Return (x, y) of the center of cell containing provided text 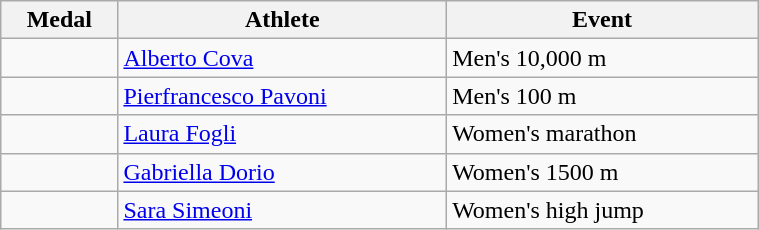
Gabriella Dorio (282, 172)
Men's 100 m (602, 96)
Pierfrancesco Pavoni (282, 96)
Sara Simeoni (282, 210)
Women's high jump (602, 210)
Athlete (282, 20)
Women's 1500 m (602, 172)
Women's marathon (602, 134)
Laura Fogli (282, 134)
Medal (60, 20)
Alberto Cova (282, 58)
Men's 10,000 m (602, 58)
Event (602, 20)
